Determine the [x, y] coordinate at the center of the cell enclosing the given text.  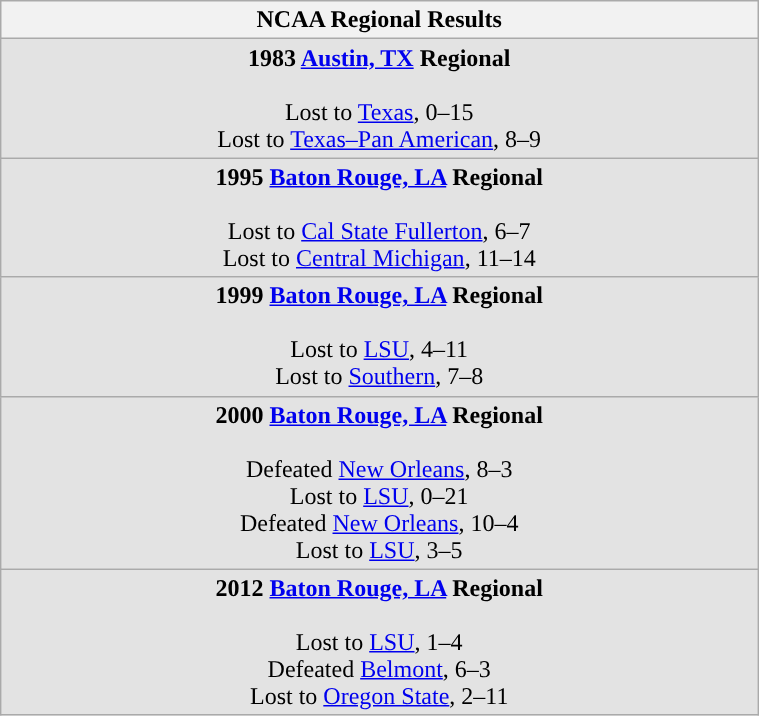
1995 Baton Rouge, LA RegionalLost to Cal State Fullerton, 6–7 Lost to Central Michigan, 11–14 [380, 218]
1999 Baton Rouge, LA RegionalLost to LSU, 4–11 Lost to Southern, 7–8 [380, 336]
2000 Baton Rouge, LA RegionalDefeated New Orleans, 8–3 Lost to LSU, 0–21 Defeated New Orleans, 10–4 Lost to LSU, 3–5 [380, 482]
NCAA Regional Results [380, 20]
2012 Baton Rouge, LA RegionalLost to LSU, 1–4 Defeated Belmont, 6–3 Lost to Oregon State, 2–11 [380, 642]
1983 Austin, TX RegionalLost to Texas, 0–15 Lost to Texas–Pan American, 8–9 [380, 98]
